Provide the [X, Y] coordinate of the cell's center where the given text is located.  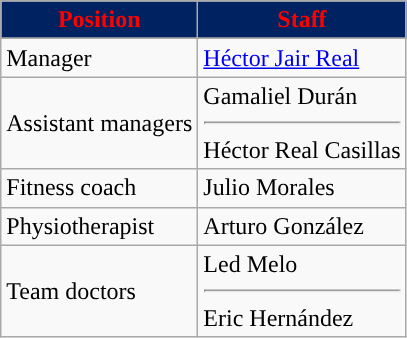
Physiotherapist [100, 226]
Team doctors [100, 291]
Manager [100, 58]
Julio Morales [302, 188]
Fitness coach [100, 188]
Assistant managers [100, 123]
Staff [302, 20]
Héctor Jair Real [302, 58]
Led Melo Eric Hernández [302, 291]
Arturo González [302, 226]
Position [100, 20]
Gamaliel Durán Héctor Real Casillas [302, 123]
